Return [X, Y] of the center of cell containing provided text 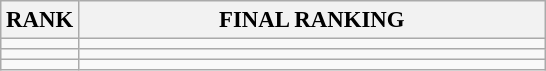
FINAL RANKING [312, 20]
RANK [40, 20]
